Find where the given text appears and provide that cell's center as [x, y] coordinate. 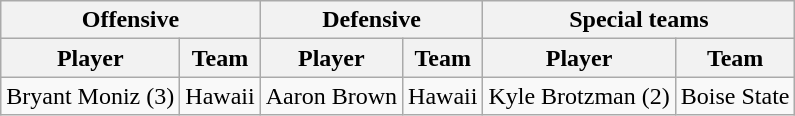
Boise State [735, 96]
Kyle Brotzman (2) [579, 96]
Bryant Moniz (3) [90, 96]
Offensive [130, 20]
Defensive [372, 20]
Special teams [639, 20]
Aaron Brown [331, 96]
